Capture the cell that displays the provided text and extract its [X, Y] central coordinate. 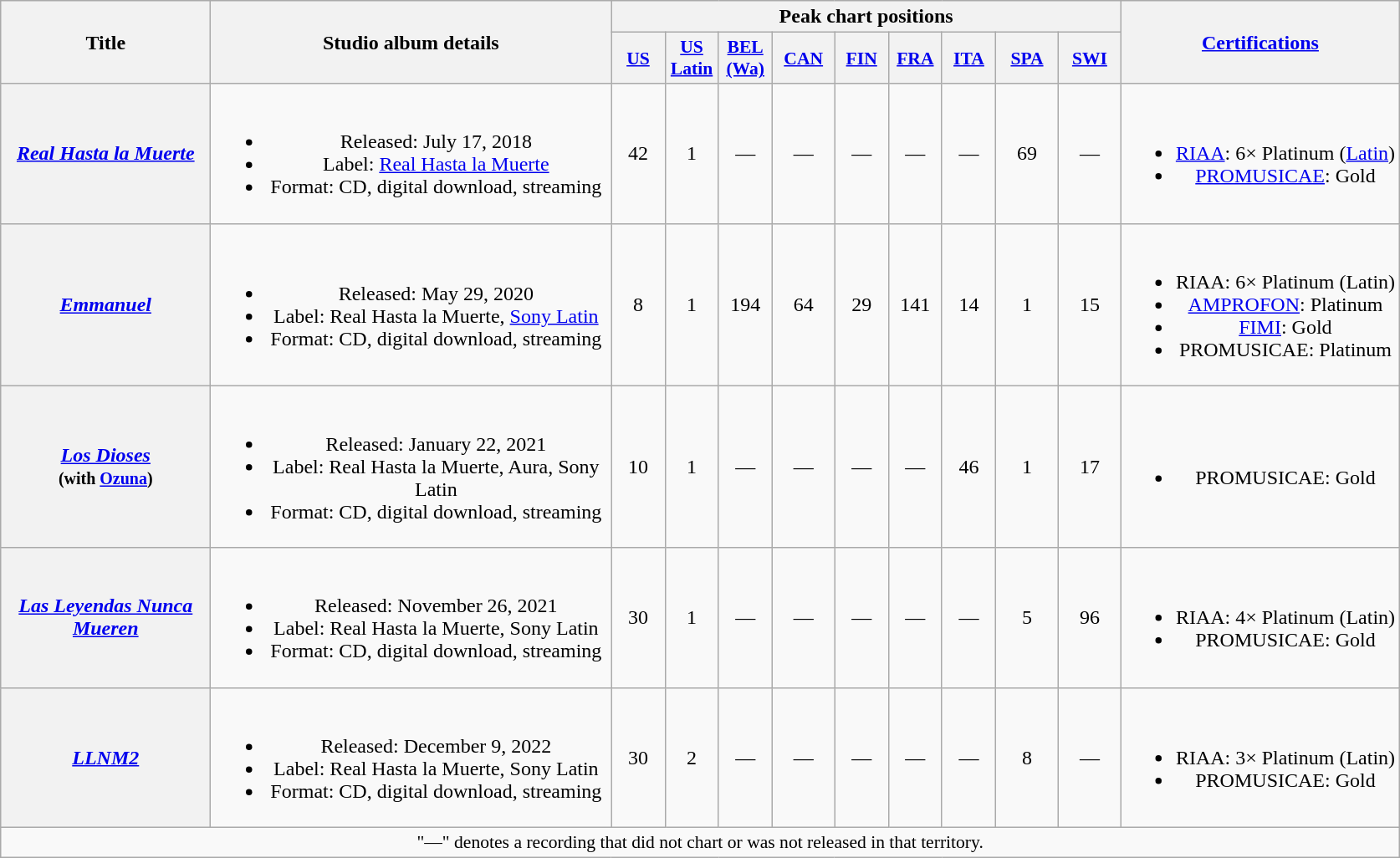
Released: May 29, 2020Label: Real Hasta la Muerte, Sony LatinFormat: CD, digital download, streaming [411, 304]
BEL(Wa) [745, 59]
96 [1089, 617]
SPA [1027, 59]
FIN [861, 59]
64 [803, 304]
RIAA: 3× Platinum (Latin)PROMUSICAE: Gold [1259, 758]
Studio album details [411, 42]
"—" denotes a recording that did not chart or was not released in that territory. [701, 842]
14 [968, 304]
Released: July 17, 2018Label: Real Hasta la MuerteFormat: CD, digital download, streaming [411, 154]
Real Hasta la Muerte [105, 154]
Released: December 9, 2022Label: Real Hasta la Muerte, Sony LatinFormat: CD, digital download, streaming [411, 758]
Las Leyendas Nunca Mueren [105, 617]
Released: January 22, 2021Label: Real Hasta la Muerte, Aura, Sony LatinFormat: CD, digital download, streaming [411, 467]
Title [105, 42]
69 [1027, 154]
FRA [915, 59]
10 [638, 467]
US [638, 59]
5 [1027, 617]
ITA [968, 59]
Los Dioses(with Ozuna) [105, 467]
194 [745, 304]
2 [692, 758]
Certifications [1259, 42]
USLatin [692, 59]
LLNM2 [105, 758]
PROMUSICAE: Gold [1259, 467]
RIAA: 6× Platinum (Latin)AMPROFON: PlatinumFIMI: GoldPROMUSICAE: Platinum [1259, 304]
Peak chart positions [866, 17]
Released: November 26, 2021Label: Real Hasta la Muerte, Sony LatinFormat: CD, digital download, streaming [411, 617]
CAN [803, 59]
17 [1089, 467]
141 [915, 304]
46 [968, 467]
29 [861, 304]
RIAA: 6× Platinum (Latin)PROMUSICAE: Gold [1259, 154]
42 [638, 154]
SWI [1089, 59]
15 [1089, 304]
RIAA: 4× Platinum (Latin)PROMUSICAE: Gold [1259, 617]
Emmanuel [105, 304]
